Determine the (X, Y) coordinate at the center of the cell enclosing the given text.  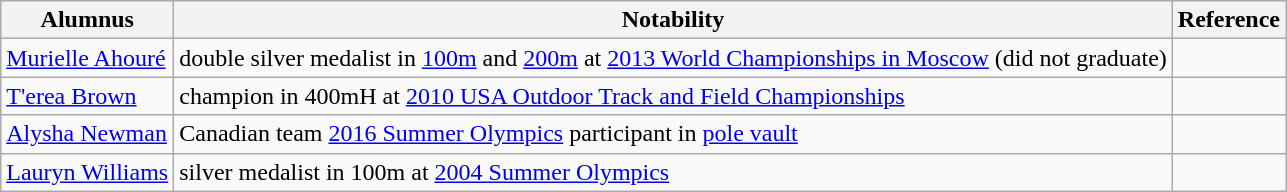
champion in 400mH at 2010 USA Outdoor Track and Field Championships (674, 96)
double silver medalist in 100m and 200m at 2013 World Championships in Moscow (did not graduate) (674, 58)
silver medalist in 100m at 2004 Summer Olympics (674, 172)
T'erea Brown (88, 96)
Lauryn Williams (88, 172)
Notability (674, 20)
Murielle Ahouré (88, 58)
Canadian team 2016 Summer Olympics participant in pole vault (674, 134)
Alumnus (88, 20)
Reference (1228, 20)
Alysha Newman (88, 134)
